Detect which cell encompasses the target text, then output its [X, Y] center coordinate. 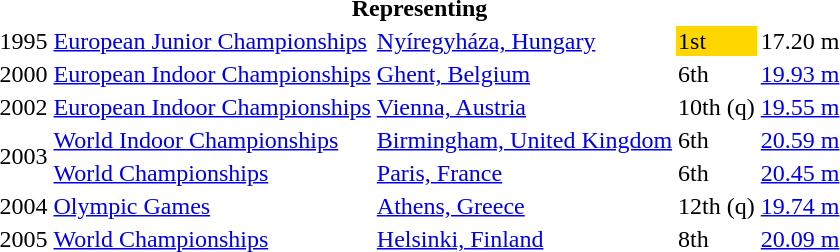
World Indoor Championships [212, 140]
World Championships [212, 173]
Birmingham, United Kingdom [524, 140]
Ghent, Belgium [524, 74]
European Junior Championships [212, 41]
10th (q) [717, 107]
12th (q) [717, 206]
Athens, Greece [524, 206]
Olympic Games [212, 206]
Nyíregyháza, Hungary [524, 41]
1st [717, 41]
Vienna, Austria [524, 107]
Paris, France [524, 173]
